Return (x, y) of the center of cell containing provided text 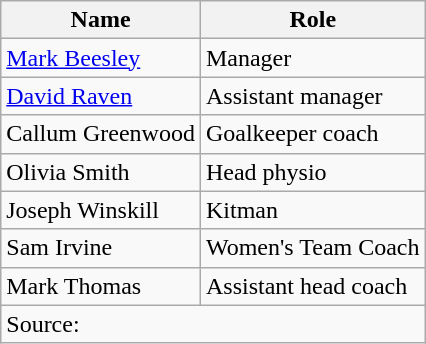
Callum Greenwood (101, 134)
Assistant head coach (312, 286)
Head physio (312, 172)
Source: (213, 324)
Manager (312, 58)
Joseph Winskill (101, 210)
Mark Beesley (101, 58)
Women's Team Coach (312, 248)
Mark Thomas (101, 286)
Olivia Smith (101, 172)
Sam Irvine (101, 248)
Role (312, 20)
Name (101, 20)
Kitman (312, 210)
Assistant manager (312, 96)
Goalkeeper coach (312, 134)
David Raven (101, 96)
